Determine the [x, y] coordinate at the center of the cell enclosing the given text.  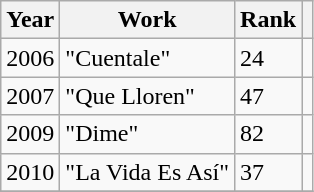
2010 [30, 172]
Year [30, 20]
"Que Lloren" [148, 96]
2006 [30, 58]
"Cuentale" [148, 58]
37 [268, 172]
47 [268, 96]
82 [268, 134]
"La Vida Es Así" [148, 172]
2007 [30, 96]
Work [148, 20]
2009 [30, 134]
24 [268, 58]
Rank [268, 20]
"Dime" [148, 134]
